Search for the cell housing the specified text and yield its (X, Y) center coordinate. 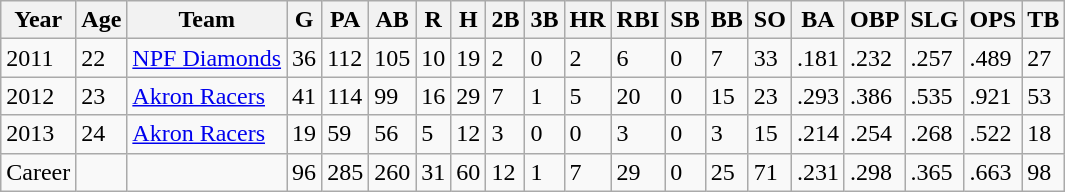
.489 (993, 58)
.268 (934, 134)
112 (346, 58)
18 (1044, 134)
20 (638, 96)
59 (346, 134)
96 (304, 172)
Team (207, 20)
99 (392, 96)
6 (638, 58)
.231 (818, 172)
OBP (874, 20)
.181 (818, 58)
.293 (818, 96)
.522 (993, 134)
SB (685, 20)
.535 (934, 96)
71 (770, 172)
56 (392, 134)
.257 (934, 58)
NPF Diamonds (207, 58)
27 (1044, 58)
AB (392, 20)
98 (1044, 172)
.663 (993, 172)
260 (392, 172)
105 (392, 58)
HR (588, 20)
.365 (934, 172)
3B (544, 20)
2B (506, 20)
36 (304, 58)
2013 (38, 134)
.921 (993, 96)
R (434, 20)
.214 (818, 134)
BA (818, 20)
285 (346, 172)
31 (434, 172)
H (468, 20)
2011 (38, 58)
.232 (874, 58)
25 (726, 172)
114 (346, 96)
.386 (874, 96)
41 (304, 96)
RBI (638, 20)
SLG (934, 20)
16 (434, 96)
2012 (38, 96)
53 (1044, 96)
G (304, 20)
Year (38, 20)
Age (102, 20)
.298 (874, 172)
10 (434, 58)
PA (346, 20)
SO (770, 20)
Career (38, 172)
BB (726, 20)
.254 (874, 134)
60 (468, 172)
22 (102, 58)
OPS (993, 20)
24 (102, 134)
33 (770, 58)
TB (1044, 20)
